Identify which cell holds the provided text, then report its (x, y) central coordinate. 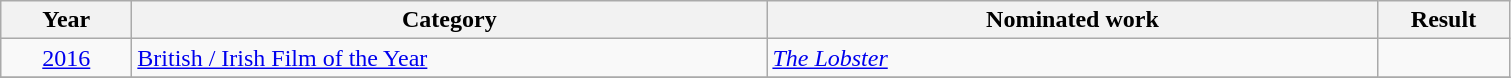
Year (66, 20)
2016 (66, 58)
Result (1444, 20)
Nominated work (1072, 20)
Category (450, 20)
British / Irish Film of the Year (450, 58)
The Lobster (1072, 58)
